Find where the given text appears and provide that cell's center as [x, y] coordinate. 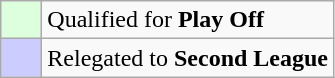
Relegated to Second League [188, 58]
Qualified for Play Off [188, 20]
